Extract the [x, y] coordinate from the center of the cell holding the provided text.  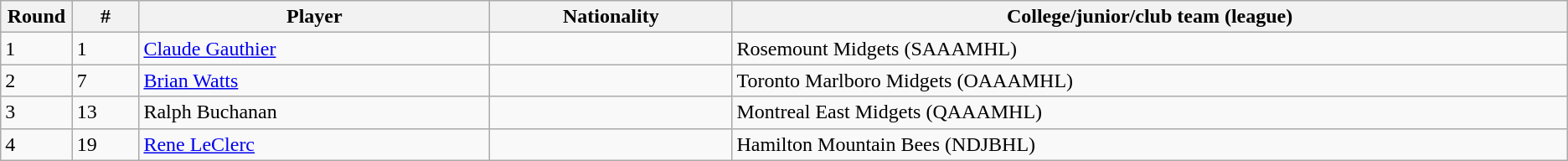
Ralph Buchanan [315, 112]
Toronto Marlboro Midgets (OAAAMHL) [1149, 80]
Player [315, 17]
13 [106, 112]
Brian Watts [315, 80]
Hamilton Mountain Bees (NDJBHL) [1149, 144]
Montreal East Midgets (QAAAMHL) [1149, 112]
Claude Gauthier [315, 49]
3 [37, 112]
2 [37, 80]
4 [37, 144]
College/junior/club team (league) [1149, 17]
Nationality [611, 17]
Rosemount Midgets (SAAAMHL) [1149, 49]
19 [106, 144]
Round [37, 17]
7 [106, 80]
# [106, 17]
Rene LeClerc [315, 144]
